Search for the cell housing the specified text and yield its [X, Y] center coordinate. 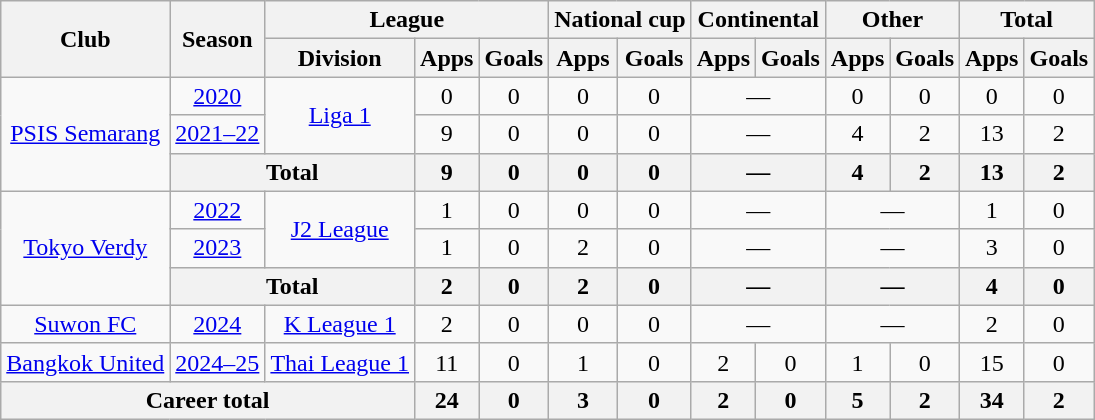
Season [218, 39]
Other [892, 20]
2022 [218, 210]
Continental [758, 20]
J2 League [340, 229]
Suwon FC [86, 324]
2021–22 [218, 134]
2023 [218, 248]
2024–25 [218, 362]
Club [86, 39]
PSIS Semarang [86, 134]
15 [992, 362]
34 [992, 400]
Career total [208, 400]
11 [447, 362]
K League 1 [340, 324]
2024 [218, 324]
Liga 1 [340, 115]
Division [340, 58]
Bangkok United [86, 362]
League [407, 20]
5 [857, 400]
Tokyo Verdy [86, 248]
2020 [218, 96]
National cup [620, 20]
24 [447, 400]
Thai League 1 [340, 362]
